Return the [X, Y] coordinate for the center point of the cell that contains the specified text.  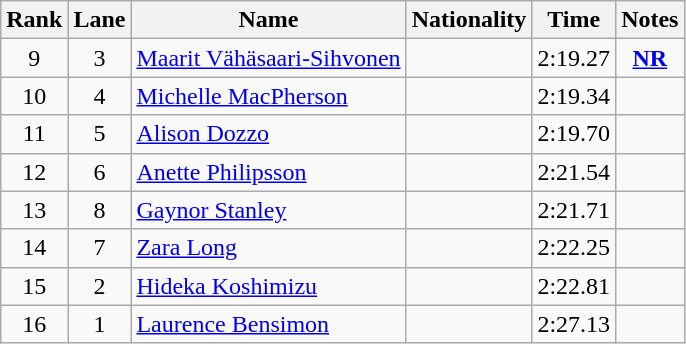
4 [100, 96]
2:19.70 [574, 134]
12 [34, 172]
Rank [34, 20]
16 [34, 324]
10 [34, 96]
7 [100, 248]
14 [34, 248]
Notes [650, 20]
Michelle MacPherson [268, 96]
NR [650, 58]
Name [268, 20]
9 [34, 58]
1 [100, 324]
Laurence Bensimon [268, 324]
2:19.34 [574, 96]
13 [34, 210]
Maarit Vähäsaari-Sihvonen [268, 58]
3 [100, 58]
15 [34, 286]
Gaynor Stanley [268, 210]
11 [34, 134]
8 [100, 210]
Nationality [469, 20]
2:21.54 [574, 172]
2:27.13 [574, 324]
2 [100, 286]
Hideka Koshimizu [268, 286]
2:19.27 [574, 58]
Time [574, 20]
6 [100, 172]
2:22.81 [574, 286]
2:21.71 [574, 210]
5 [100, 134]
Anette Philipsson [268, 172]
Lane [100, 20]
Zara Long [268, 248]
2:22.25 [574, 248]
Alison Dozzo [268, 134]
